Return (X, Y) of the center of cell containing provided text 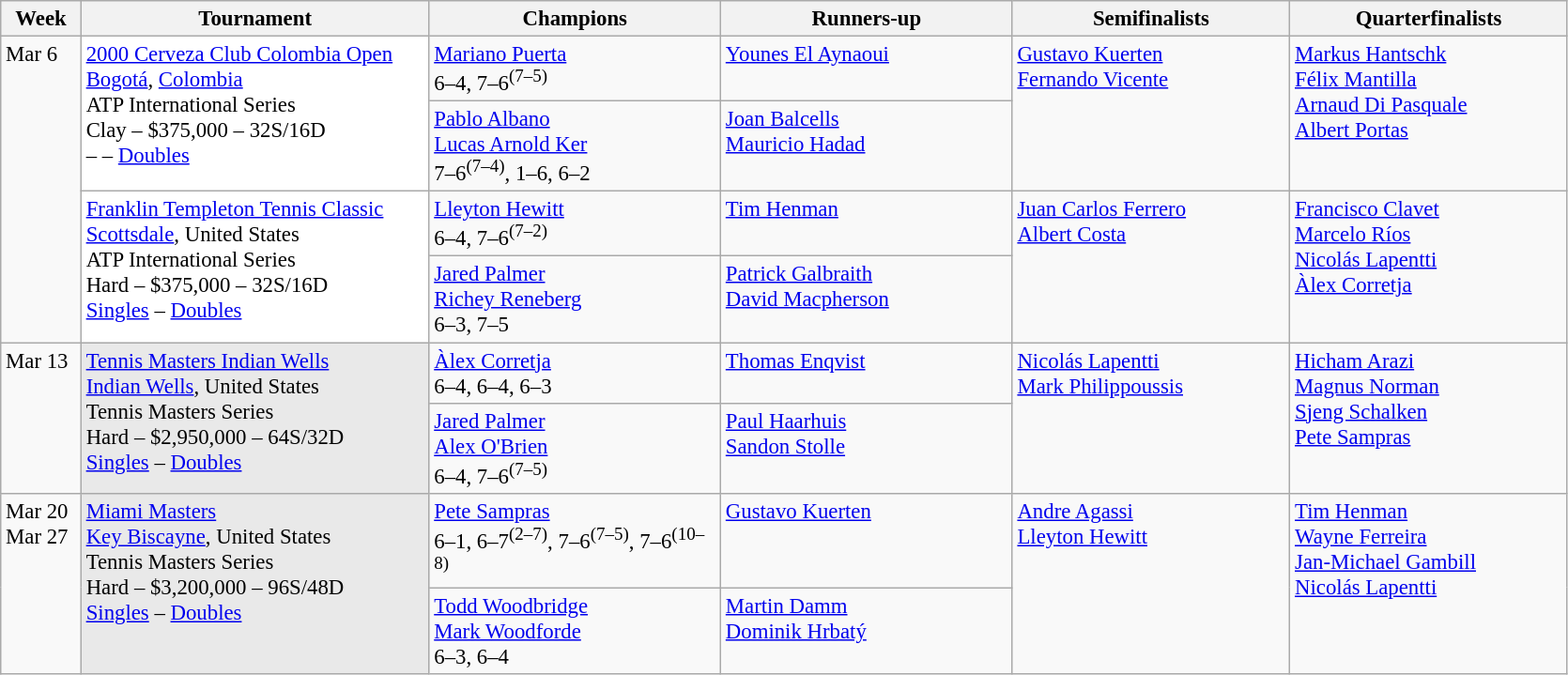
Joan Balcells Mauricio Hadad (868, 146)
Jared Palmer Richey Reneberg6–3, 7–5 (575, 299)
Pete Sampras6–1, 6–7(2–7), 7–6(7–5), 7–6(10–8) (575, 541)
Gustavo Kuerten (868, 541)
Francisco Clavet Marcelo Ríos Nicolás Lapentti Àlex Corretja (1429, 267)
Franklin Templeton Tennis Classic Scottsdale, United StatesATP International SeriesHard – $375,000 – 32S/16DSingles – Doubles (255, 267)
Semifinalists (1151, 19)
Patrick Galbraith David Macpherson (868, 299)
Tim Henman (868, 223)
Paul Haarhuis Sandon Stolle (868, 448)
Tennis Masters Indian Wells Indian Wells, United StatesTennis Masters SeriesHard – $2,950,000 – 64S/32DSingles – Doubles (255, 419)
Miami Masters Key Biscayne, United StatesTennis Masters SeriesHard – $3,200,000 – 96S/48DSingles – Doubles (255, 583)
2000 Cerveza Club Colombia Open Bogotá, ColombiaATP International SeriesClay – $375,000 – 32S/16D – – Doubles (255, 115)
Hicham Arazi Magnus Norman Sjeng Schalken Pete Sampras (1429, 419)
Tim Henman Wayne Ferreira Jan-Michael Gambill Nicolás Lapentti (1429, 583)
Mar 6 (41, 190)
Todd Woodbridge Mark Woodforde6–3, 6–4 (575, 631)
Mariano Puerta6–4, 7–6(7–5) (575, 69)
Mar 20Mar 27 (41, 583)
Lleyton Hewitt6–4, 7–6(7–2) (575, 223)
Tournament (255, 19)
Quarterfinalists (1429, 19)
Week (41, 19)
Martin Damm Dominik Hrbatý (868, 631)
Jared Palmer Alex O'Brien6–4, 7–6(7–5) (575, 448)
Younes El Aynaoui (868, 69)
Champions (575, 19)
Thomas Enqvist (868, 374)
Mar 13 (41, 419)
Juan Carlos Ferrero Albert Costa (1151, 267)
Pablo Albano Lucas Arnold Ker7–6(7–4), 1–6, 6–2 (575, 146)
Nicolás Lapentti Mark Philippoussis (1151, 419)
Andre Agassi Lleyton Hewitt (1151, 583)
Àlex Corretja6–4, 6–4, 6–3 (575, 374)
Gustavo Kuerten Fernando Vicente (1151, 115)
Markus Hantschk Félix Mantilla Arnaud Di Pasquale Albert Portas (1429, 115)
Runners-up (868, 19)
